Locate the cell with the specified text and output its [X, Y] center coordinate. 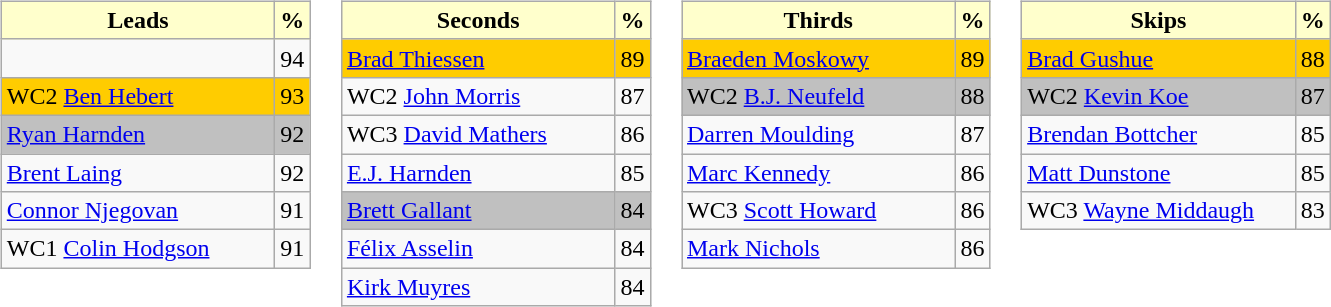
93 [292, 96]
Félix Asselin [478, 249]
WC2 Kevin Koe [1159, 96]
Brendan Bottcher [1159, 134]
WC2 John Morris [478, 96]
Marc Kennedy [819, 173]
Brad Thiessen [478, 58]
Seconds [478, 20]
Ryan Harnden [138, 134]
Braeden Moskowy [819, 58]
WC2 Ben Hebert [138, 96]
WC3 David Mathers [478, 134]
WC1 Colin Hodgson [138, 249]
Kirk Muyres [478, 287]
WC3 Scott Howard [819, 211]
Matt Dunstone [1159, 173]
Darren Moulding [819, 134]
WC3 Wayne Middaugh [1159, 211]
94 [292, 58]
Brad Gushue [1159, 58]
Skips [1159, 20]
Mark Nichols [819, 249]
E.J. Harnden [478, 173]
Leads [138, 20]
Brett Gallant [478, 211]
Brent Laing [138, 173]
WC2 B.J. Neufeld [819, 96]
Connor Njegovan [138, 211]
Thirds [819, 20]
83 [1312, 211]
